Identify which cell holds the provided text, then report its [X, Y] central coordinate. 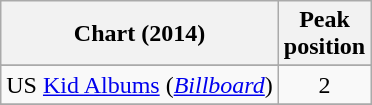
US Kid Albums (Billboard) [140, 85]
Chart (2014) [140, 34]
2 [324, 85]
Peakposition [324, 34]
